From the cell containing the given text, extract its center point as [x, y] coordinate. 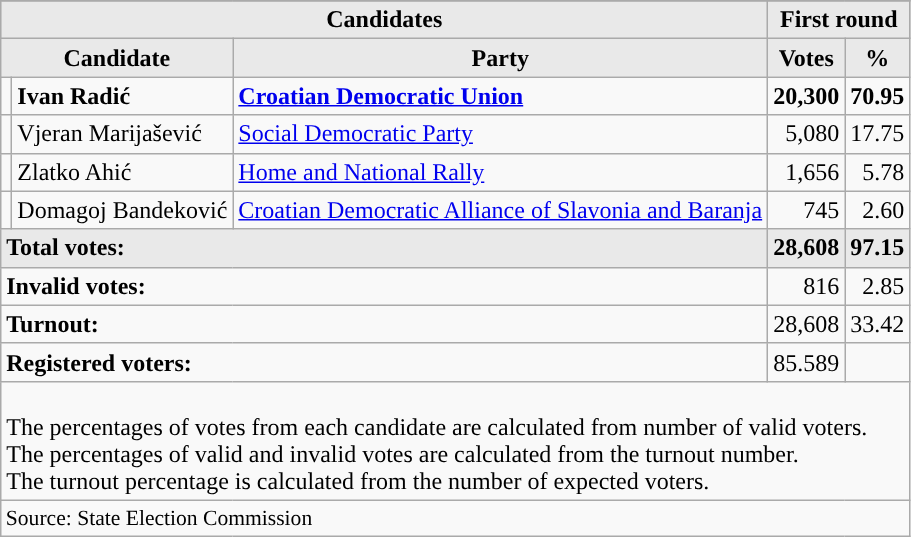
85.589 [806, 362]
17.75 [878, 134]
Votes [806, 58]
Source: State Election Commission [456, 518]
% [878, 58]
Total votes: [384, 248]
5.78 [878, 172]
97.15 [878, 248]
Social Democratic Party [500, 134]
Candidates [384, 20]
Registered voters: [384, 362]
Invalid votes: [384, 286]
20,300 [806, 96]
Party [500, 58]
Zlatko Ahić [122, 172]
2.85 [878, 286]
745 [806, 210]
Croatian Democratic Alliance of Slavonia and Baranja [500, 210]
5,080 [806, 134]
Vjeran Marijašević [122, 134]
Croatian Democratic Union [500, 96]
70.95 [878, 96]
816 [806, 286]
Ivan Radić [122, 96]
Home and National Rally [500, 172]
First round [839, 20]
Domagoj Bandeković [122, 210]
1,656 [806, 172]
33.42 [878, 324]
Turnout: [384, 324]
2.60 [878, 210]
Candidate [117, 58]
